Capture the cell that displays the provided text and extract its [X, Y] central coordinate. 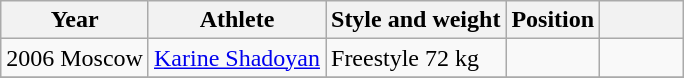
Style and weight [416, 20]
Freestyle 72 kg [416, 58]
Position [553, 20]
Karine Shadoyan [236, 58]
Year [75, 20]
Athlete [236, 20]
2006 Moscow [75, 58]
